Pinpoint the cell where the given text exists, returning its [x, y] midpoint coordinate. 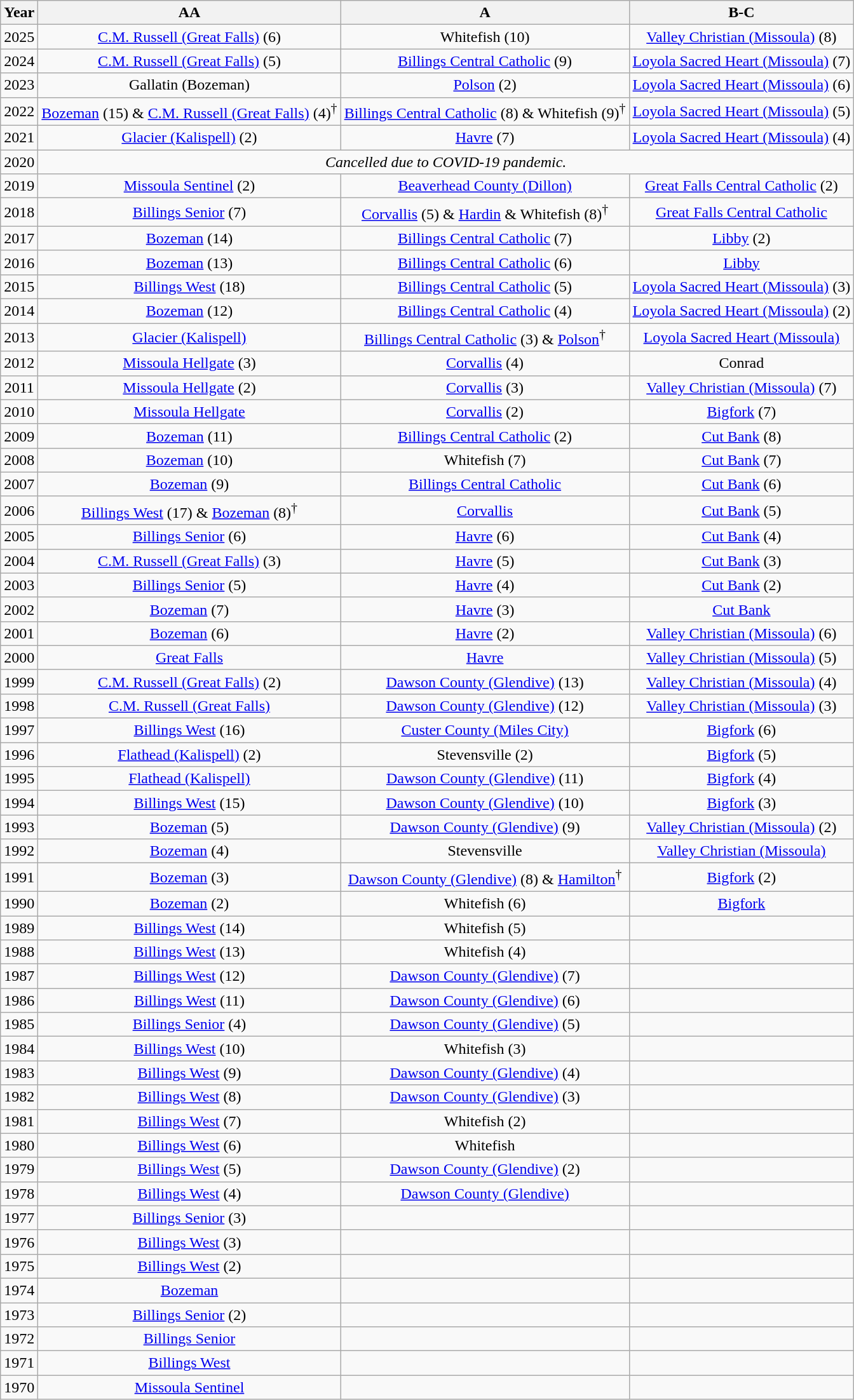
Bozeman (12) [189, 311]
Bozeman (15) & C.M. Russell (Great Falls) (4)† [189, 112]
Valley Christian (Missoula) (3) [742, 706]
1988 [19, 952]
2012 [19, 363]
2015 [19, 286]
Havre (7) [485, 138]
Billings West (6) [189, 1145]
Cut Bank (7) [742, 460]
Billings West (7) [189, 1121]
2021 [19, 138]
Cancelled due to COVID-19 pandemic. [446, 162]
Havre (5) [485, 561]
Billings Central Catholic (7) [485, 238]
Loyola Sacred Heart (Missoula) (6) [742, 85]
Loyola Sacred Heart (Missoula) (5) [742, 112]
Dawson County (Glendive) (7) [485, 976]
Whitefish (5) [485, 928]
Billings West (14) [189, 928]
Missoula Sentinel (2) [189, 186]
Stevensville [485, 851]
Billings West (5) [189, 1169]
Billings Central Catholic (3) & Polson† [485, 338]
Flathead (Kalispell) [189, 779]
Stevensville (2) [485, 755]
Dawson County (Glendive) (13) [485, 682]
1983 [19, 1073]
1979 [19, 1169]
2005 [19, 537]
Dawson County (Glendive) [485, 1194]
B-C [742, 13]
Billings West (13) [189, 952]
1989 [19, 928]
Libby [742, 262]
Billings Central Catholic (8) & Whitefish (9)† [485, 112]
Billings Senior (3) [189, 1218]
2016 [19, 262]
Dawson County (Glendive) (5) [485, 1025]
Valley Christian (Missoula) [742, 851]
Bozeman (9) [189, 484]
1998 [19, 706]
Corvallis (2) [485, 412]
Valley Christian (Missoula) (8) [742, 37]
1985 [19, 1025]
Billings Senior (7) [189, 212]
1995 [19, 779]
Loyola Sacred Heart (Missoula) (3) [742, 286]
Loyola Sacred Heart (Missoula) (7) [742, 61]
1977 [19, 1218]
Bozeman (14) [189, 238]
Beaverhead County (Dillon) [485, 186]
Bozeman (2) [189, 903]
Dawson County (Glendive) (4) [485, 1073]
2014 [19, 311]
Dawson County (Glendive) (2) [485, 1169]
Billings Central Catholic (4) [485, 311]
Gallatin (Bozeman) [189, 85]
Glacier (Kalispell) (2) [189, 138]
Valley Christian (Missoula) (4) [742, 682]
2023 [19, 85]
Billings West (18) [189, 286]
Whitefish (6) [485, 903]
Bozeman (5) [189, 827]
Billings West (11) [189, 1000]
C.M. Russell (Great Falls) (3) [189, 561]
Billings Senior (2) [189, 1315]
1987 [19, 976]
1970 [19, 1387]
Libby (2) [742, 238]
1973 [19, 1315]
Dawson County (Glendive) (8) & Hamilton† [485, 878]
Valley Christian (Missoula) (6) [742, 633]
Billings Senior (5) [189, 585]
Corvallis (5) & Hardin & Whitefish (8)† [485, 212]
Billings Central Catholic (9) [485, 61]
Billings West (2) [189, 1266]
Cut Bank (8) [742, 436]
Billings West (3) [189, 1242]
1972 [19, 1339]
Bigfork [742, 903]
Bozeman (4) [189, 851]
Bozeman (13) [189, 262]
Year [19, 13]
Billings Senior [189, 1339]
Billings Central Catholic (5) [485, 286]
Bigfork (6) [742, 730]
Billings Central Catholic (6) [485, 262]
2022 [19, 112]
Bozeman (10) [189, 460]
Loyola Sacred Heart (Missoula) (2) [742, 311]
Bigfork (4) [742, 779]
1984 [19, 1049]
Billings West (4) [189, 1194]
Billings West (8) [189, 1097]
AA [189, 13]
1976 [19, 1242]
1991 [19, 878]
Bigfork (7) [742, 412]
Flathead (Kalispell) (2) [189, 755]
2019 [19, 186]
2017 [19, 238]
Whitefish (4) [485, 952]
Cut Bank (2) [742, 585]
Dawson County (Glendive) (11) [485, 779]
Billings West (15) [189, 803]
Bozeman [189, 1290]
Loyola Sacred Heart (Missoula) [742, 338]
Corvallis [485, 511]
1999 [19, 682]
Cut Bank (3) [742, 561]
Havre (6) [485, 537]
Cut Bank (5) [742, 511]
1971 [19, 1363]
Dawson County (Glendive) (10) [485, 803]
Valley Christian (Missoula) (5) [742, 657]
C.M. Russell (Great Falls) (6) [189, 37]
Cut Bank (6) [742, 484]
1993 [19, 827]
1986 [19, 1000]
Glacier (Kalispell) [189, 338]
Billings West (12) [189, 976]
2020 [19, 162]
Havre (2) [485, 633]
A [485, 13]
2004 [19, 561]
Billings Senior (4) [189, 1025]
Dawson County (Glendive) (12) [485, 706]
2003 [19, 585]
Billings West (17) & Bozeman (8)† [189, 511]
1992 [19, 851]
Bigfork (3) [742, 803]
Great Falls Central Catholic [742, 212]
C.M. Russell (Great Falls) [189, 706]
Custer County (Miles City) [485, 730]
Billings Senior (6) [189, 537]
1981 [19, 1121]
Great Falls [189, 657]
2006 [19, 511]
2018 [19, 212]
2013 [19, 338]
Whitefish (3) [485, 1049]
Whitefish [485, 1145]
C.M. Russell (Great Falls) (2) [189, 682]
Billings West (16) [189, 730]
Cut Bank [742, 609]
Havre [485, 657]
2007 [19, 484]
Billings West (10) [189, 1049]
Valley Christian (Missoula) (7) [742, 387]
1990 [19, 903]
Bigfork (2) [742, 878]
2009 [19, 436]
Havre (4) [485, 585]
Billings West [189, 1363]
Billings Central Catholic (2) [485, 436]
Conrad [742, 363]
Dawson County (Glendive) (3) [485, 1097]
Missoula Hellgate [189, 412]
Whitefish (2) [485, 1121]
Missoula Hellgate (2) [189, 387]
1996 [19, 755]
1982 [19, 1097]
Bigfork (5) [742, 755]
Whitefish (7) [485, 460]
Whitefish (10) [485, 37]
Great Falls Central Catholic (2) [742, 186]
Bozeman (3) [189, 878]
Missoula Sentinel [189, 1387]
Cut Bank (4) [742, 537]
1997 [19, 730]
Havre (3) [485, 609]
Loyola Sacred Heart (Missoula) (4) [742, 138]
1994 [19, 803]
Billings West (9) [189, 1073]
Billings Central Catholic [485, 484]
2010 [19, 412]
2011 [19, 387]
1974 [19, 1290]
1978 [19, 1194]
Bozeman (6) [189, 633]
Polson (2) [485, 85]
Dawson County (Glendive) (6) [485, 1000]
2000 [19, 657]
Corvallis (4) [485, 363]
2008 [19, 460]
Valley Christian (Missoula) (2) [742, 827]
Bozeman (11) [189, 436]
Bozeman (7) [189, 609]
Dawson County (Glendive) (9) [485, 827]
2001 [19, 633]
1975 [19, 1266]
Corvallis (3) [485, 387]
Missoula Hellgate (3) [189, 363]
2002 [19, 609]
C.M. Russell (Great Falls) (5) [189, 61]
2024 [19, 61]
1980 [19, 1145]
2025 [19, 37]
